Provide the (X, Y) coordinate of the cell's center where the given text is located.  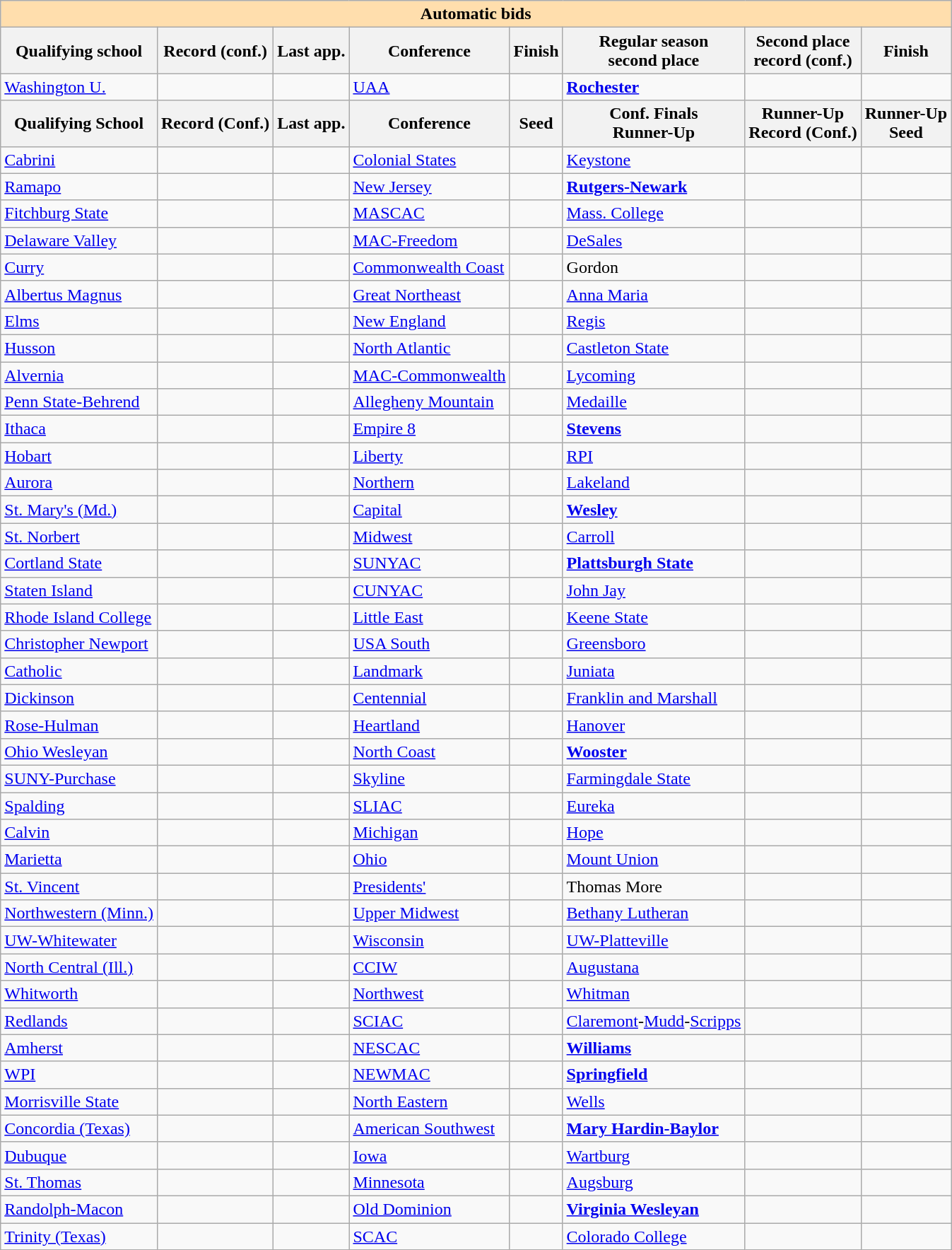
Amherst (79, 1048)
Record (conf.) (215, 51)
Automatic bids (476, 14)
Marietta (79, 860)
Hobart (79, 456)
Franklin and Marshall (654, 698)
Delaware Valley (79, 240)
Farmingdale State (654, 778)
NEWMAC (430, 1075)
Ithaca (79, 429)
Allegheny Mountain (430, 402)
Conf. FinalsRunner-Up (654, 123)
Fitchburg State (79, 214)
Augsburg (654, 1182)
SLIAC (430, 805)
DeSales (654, 240)
Rose-Hulman (79, 725)
Hope (654, 833)
Hanover (654, 725)
St. Vincent (79, 887)
Elms (79, 321)
Whitworth (79, 994)
Second placerecord (conf.) (803, 51)
RPI (654, 456)
SCAC (430, 1237)
Thomas More (654, 887)
Staten Island (79, 590)
Alvernia (79, 375)
Wesley (654, 510)
Plattsburgh State (654, 563)
Albertus Magnus (79, 294)
Colonial States (430, 160)
Juniata (654, 671)
St. Mary's (Md.) (79, 510)
St. Norbert (79, 537)
Williams (654, 1048)
Little East (430, 617)
Capital (430, 510)
Ramapo (79, 187)
Christopher Newport (79, 644)
Cabrini (79, 160)
SUNY-Purchase (79, 778)
Heartland (430, 725)
Runner-UpSeed (906, 123)
Catholic (79, 671)
Northwestern (Minn.) (79, 913)
John Jay (654, 590)
Virginia Wesleyan (654, 1209)
Liberty (430, 456)
Cortland State (79, 563)
WPI (79, 1075)
Skyline (430, 778)
Dubuque (79, 1155)
Great Northeast (430, 294)
Mary Hardin-Baylor (654, 1128)
Northern (430, 483)
Commonwealth Coast (430, 267)
Carroll (654, 537)
Northwest (430, 994)
Rhode Island College (79, 617)
Randolph-Macon (79, 1209)
Old Dominion (430, 1209)
Wisconsin (430, 940)
Mount Union (654, 860)
Aurora (79, 483)
Wartburg (654, 1155)
Lycoming (654, 375)
MASCAC (430, 214)
MAC-Freedom (430, 240)
Bethany Lutheran (654, 913)
USA South (430, 644)
CUNYAC (430, 590)
Husson (79, 348)
Claremont-Mudd-Scripps (654, 1021)
Upper Midwest (430, 913)
Castleton State (654, 348)
Runner-UpRecord (Conf.) (803, 123)
UAA (430, 87)
New Jersey (430, 187)
Gordon (654, 267)
SCIAC (430, 1021)
Ohio (430, 860)
Wells (654, 1102)
Regular seasonsecond place (654, 51)
Eureka (654, 805)
North Central (Ill.) (79, 967)
Medaille (654, 402)
Midwest (430, 537)
Rutgers-Newark (654, 187)
Landmark (430, 671)
Whitman (654, 994)
MAC-Commonwealth (430, 375)
Calvin (79, 833)
Seed (536, 123)
Presidents' (430, 887)
Centennial (430, 698)
Colorado College (654, 1237)
Qualifying school (79, 51)
Rochester (654, 87)
Minnesota (430, 1182)
Augustana (654, 967)
Regis (654, 321)
Keene State (654, 617)
Greensboro (654, 644)
Dickinson (79, 698)
Michigan (430, 833)
Trinity (Texas) (79, 1237)
SUNYAC (430, 563)
Keystone (654, 160)
NESCAC (430, 1048)
Anna Maria (654, 294)
New England (430, 321)
North Coast (430, 752)
North Eastern (430, 1102)
Redlands (79, 1021)
Record (Conf.) (215, 123)
Lakeland (654, 483)
UW-Platteville (654, 940)
Washington U. (79, 87)
Stevens (654, 429)
Springfield (654, 1075)
Mass. College (654, 214)
Iowa (430, 1155)
Wooster (654, 752)
Concordia (Texas) (79, 1128)
Curry (79, 267)
CCIW (430, 967)
North Atlantic (430, 348)
UW-Whitewater (79, 940)
American Southwest (430, 1128)
Spalding (79, 805)
Penn State-Behrend (79, 402)
Qualifying School (79, 123)
St. Thomas (79, 1182)
Morrisville State (79, 1102)
Empire 8 (430, 429)
Ohio Wesleyan (79, 752)
